Identify which cell holds the provided text, then report its [x, y] central coordinate. 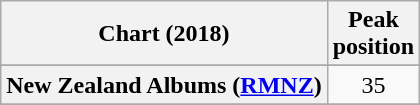
Peakposition [373, 34]
Chart (2018) [164, 34]
New Zealand Albums (RMNZ) [164, 85]
35 [373, 85]
